Identify which cell holds the provided text, then report its (X, Y) central coordinate. 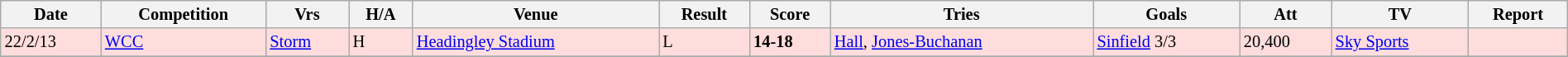
Score (790, 14)
L (705, 42)
Vrs (307, 14)
Storm (307, 42)
Report (1518, 14)
Result (705, 14)
WCC (184, 42)
Goals (1166, 14)
Sky Sports (1400, 42)
22/2/13 (51, 42)
Sinfield 3/3 (1166, 42)
20,400 (1285, 42)
Date (51, 14)
Venue (536, 14)
H (380, 42)
Att (1285, 14)
Competition (184, 14)
TV (1400, 14)
Tries (962, 14)
14-18 (790, 42)
Headingley Stadium (536, 42)
Hall, Jones-Buchanan (962, 42)
H/A (380, 14)
